Return the [x, y] coordinate for the center point of the cell that contains the specified text.  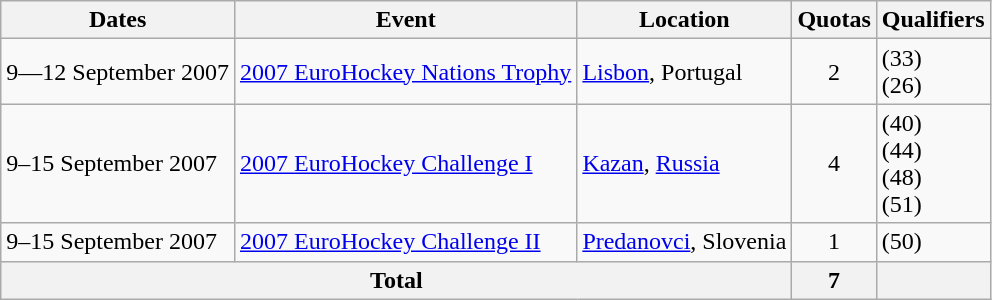
Event [405, 20]
Dates [118, 20]
Quotas [834, 20]
2007 EuroHockey Nations Trophy [405, 72]
7 [834, 280]
(50) [933, 242]
(33) (26) [933, 72]
Kazan, Russia [684, 164]
2 [834, 72]
Location [684, 20]
4 [834, 164]
Qualifiers [933, 20]
Predanovci, Slovenia [684, 242]
Lisbon, Portugal [684, 72]
Total [396, 280]
9—12 September 2007 [118, 72]
1 [834, 242]
2007 EuroHockey Challenge II [405, 242]
(40) (44) (48) (51) [933, 164]
2007 EuroHockey Challenge I [405, 164]
